Provide the (x, y) coordinate of the cell's center where the given text is located.  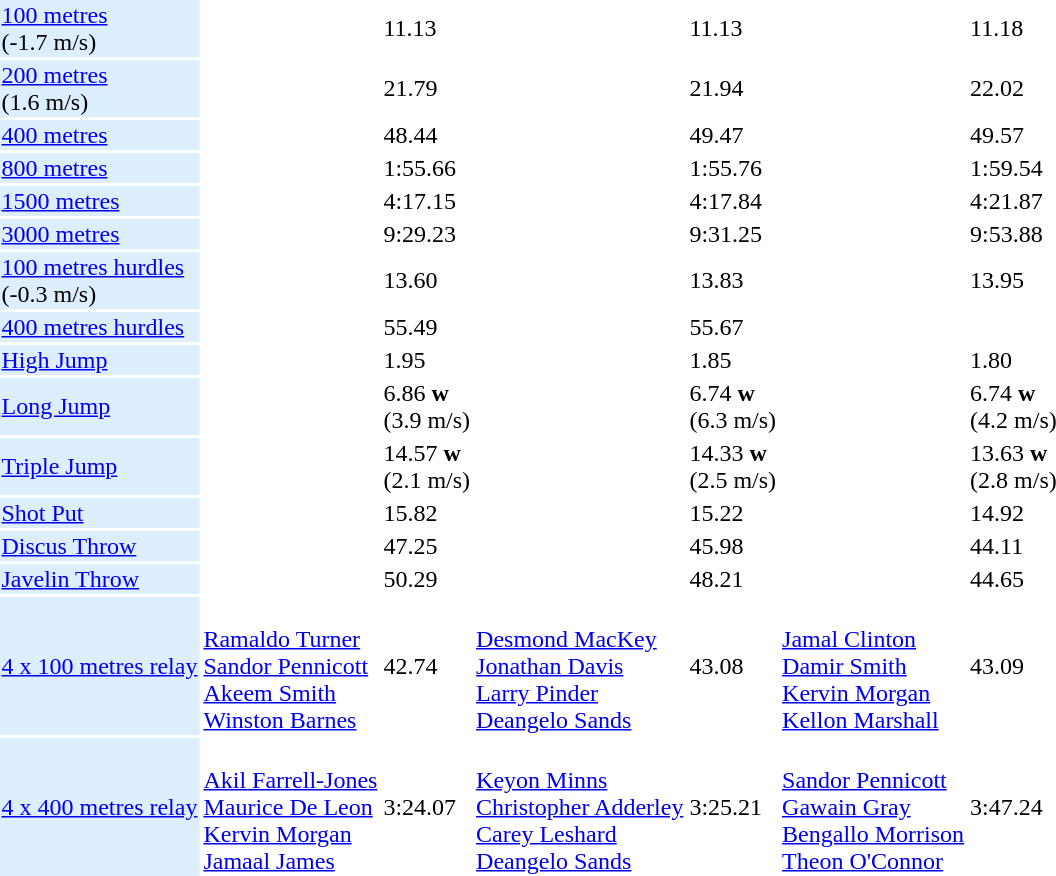
Ramaldo Turner Sandor Pennicott Akeem Smith Winston Barnes (290, 666)
48.44 (427, 135)
Javelin Throw (100, 579)
400 metres hurdles (100, 327)
800 metres (100, 168)
6.86 w (3.9 m/s) (427, 406)
14.33 w (2.5 m/s) (733, 466)
4:17.84 (733, 201)
15.22 (733, 513)
48.21 (733, 579)
21.94 (733, 88)
3000 metres (100, 234)
55.49 (427, 327)
45.98 (733, 546)
Sandor Pennicott Gawain Gray Bengallo Morrison Theon O'Connor (874, 807)
4:17.15 (427, 201)
Long Jump (100, 406)
100 metres (-1.7 m/s) (100, 28)
9:29.23 (427, 234)
4 x 400 metres relay (100, 807)
100 metres hurdles (-0.3 m/s) (100, 280)
13.60 (427, 280)
13.83 (733, 280)
High Jump (100, 360)
Desmond MacKey Jonathan Davis Larry Pinder Deangelo Sands (580, 666)
Jamal Clinton Damir Smith Kervin Morgan Kellon Marshall (874, 666)
1.85 (733, 360)
Discus Throw (100, 546)
55.67 (733, 327)
49.47 (733, 135)
3:25.21 (733, 807)
1:55.66 (427, 168)
42.74 (427, 666)
14.57 w (2.1 m/s) (427, 466)
Triple Jump (100, 466)
1:55.76 (733, 168)
Keyon Minns Christopher Adderley Carey Leshard Deangelo Sands (580, 807)
43.08 (733, 666)
21.79 (427, 88)
50.29 (427, 579)
47.25 (427, 546)
400 metres (100, 135)
9:31.25 (733, 234)
4 x 100 metres relay (100, 666)
15.82 (427, 513)
Shot Put (100, 513)
6.74 w (6.3 m/s) (733, 406)
Akil Farrell-Jones Maurice De Leon Kervin Morgan Jamaal James (290, 807)
1500 metres (100, 201)
200 metres (1.6 m/s) (100, 88)
1.95 (427, 360)
3:24.07 (427, 807)
